Search for the cell housing the specified text and yield its (x, y) center coordinate. 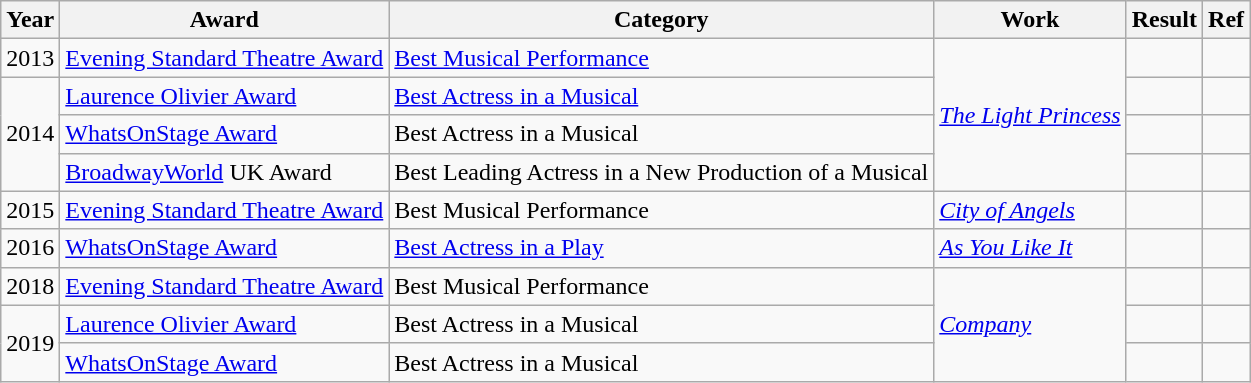
Ref (1226, 20)
City of Angels (1030, 210)
BroadwayWorld UK Award (224, 172)
2016 (30, 248)
Result (1164, 20)
The Light Princess (1030, 115)
2013 (30, 58)
Award (224, 20)
Company (1030, 324)
2019 (30, 343)
Best Actress in a Play (662, 248)
2015 (30, 210)
Best Leading Actress in a New Production of a Musical (662, 172)
Work (1030, 20)
2018 (30, 286)
Category (662, 20)
As You Like It (1030, 248)
2014 (30, 134)
Year (30, 20)
